Capture the cell that displays the provided text and extract its [x, y] central coordinate. 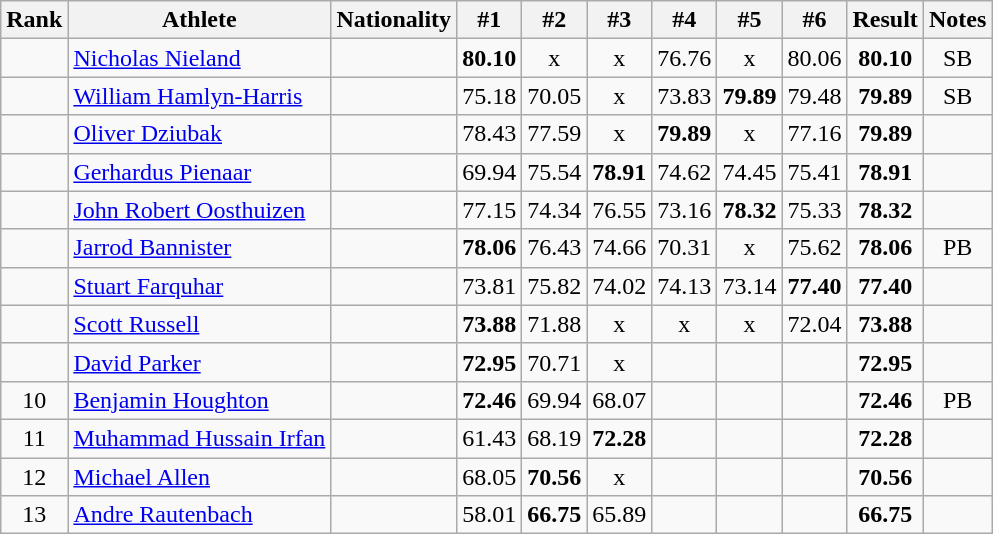
76.55 [620, 210]
77.59 [554, 134]
Oliver Dziubak [200, 134]
76.43 [554, 248]
68.07 [620, 400]
Benjamin Houghton [200, 400]
#2 [554, 20]
75.41 [814, 172]
Nicholas Nieland [200, 58]
71.88 [554, 324]
Scott Russell [200, 324]
#1 [490, 20]
73.14 [750, 286]
75.33 [814, 210]
Stuart Farquhar [200, 286]
Jarrod Bannister [200, 248]
Athlete [200, 20]
Michael Allen [200, 477]
75.54 [554, 172]
72.04 [814, 324]
58.01 [490, 515]
10 [34, 400]
77.16 [814, 134]
68.05 [490, 477]
David Parker [200, 362]
#3 [620, 20]
80.06 [814, 58]
Muhammad Hussain Irfan [200, 438]
77.15 [490, 210]
Gerhardus Pienaar [200, 172]
76.76 [684, 58]
70.05 [554, 96]
Nationality [394, 20]
John Robert Oosthuizen [200, 210]
65.89 [620, 515]
12 [34, 477]
Andre Rautenbach [200, 515]
75.82 [554, 286]
79.48 [814, 96]
73.81 [490, 286]
Rank [34, 20]
74.62 [684, 172]
#6 [814, 20]
75.62 [814, 248]
11 [34, 438]
68.19 [554, 438]
William Hamlyn-Harris [200, 96]
Result [885, 20]
74.34 [554, 210]
70.71 [554, 362]
74.45 [750, 172]
73.16 [684, 210]
73.83 [684, 96]
74.13 [684, 286]
74.66 [620, 248]
70.31 [684, 248]
78.43 [490, 134]
75.18 [490, 96]
#4 [684, 20]
13 [34, 515]
Notes [957, 20]
74.02 [620, 286]
61.43 [490, 438]
#5 [750, 20]
